Return (x, y) of the center of cell containing provided text 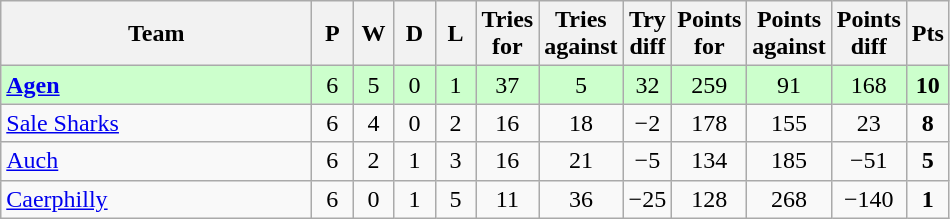
32 (648, 85)
268 (789, 199)
11 (508, 199)
L (456, 34)
Pts (928, 34)
37 (508, 85)
18 (581, 123)
91 (789, 85)
168 (868, 85)
3 (456, 161)
4 (374, 123)
10 (928, 85)
Agen (156, 85)
259 (710, 85)
155 (789, 123)
Points against (789, 34)
Auch (156, 161)
21 (581, 161)
Points for (710, 34)
8 (928, 123)
W (374, 34)
−140 (868, 199)
−2 (648, 123)
128 (710, 199)
Tries against (581, 34)
D (414, 34)
36 (581, 199)
−5 (648, 161)
Caerphilly (156, 199)
185 (789, 161)
134 (710, 161)
Points diff (868, 34)
23 (868, 123)
178 (710, 123)
Sale Sharks (156, 123)
Try diff (648, 34)
Team (156, 34)
P (332, 34)
Tries for (508, 34)
−25 (648, 199)
−51 (868, 161)
